Determine the (X, Y) coordinate at the center of the cell enclosing the given text.  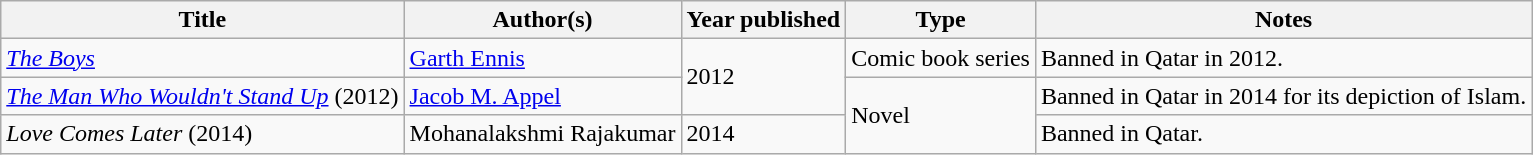
Banned in Qatar. (1283, 134)
Notes (1283, 20)
Type (941, 20)
Love Comes Later (2014) (202, 134)
Banned in Qatar in 2014 for its depiction of Islam. (1283, 96)
The Boys (202, 58)
2012 (764, 77)
Garth Ennis (542, 58)
Comic book series (941, 58)
Title (202, 20)
Author(s) (542, 20)
Banned in Qatar in 2012. (1283, 58)
The Man Who Wouldn't Stand Up (2012) (202, 96)
Novel (941, 115)
Year published (764, 20)
2014 (764, 134)
Jacob M. Appel (542, 96)
Mohanalakshmi Rajakumar (542, 134)
